From the cell containing the given text, extract its center point as (x, y) coordinate. 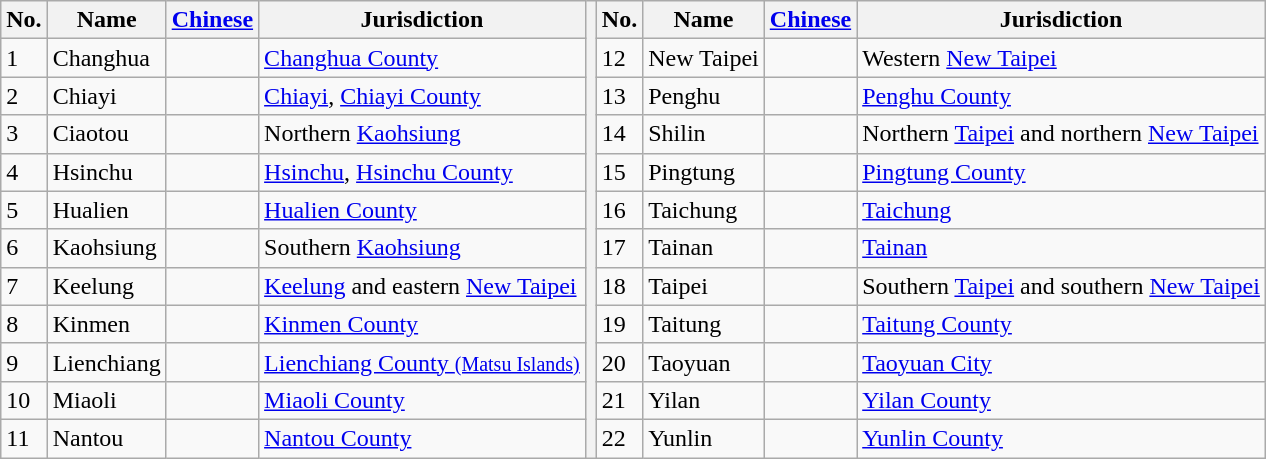
16 (619, 210)
20 (619, 362)
Nantou (106, 438)
Miaoli (106, 400)
1 (24, 58)
Hualien County (422, 210)
Yunlin (704, 438)
Ciaotou (106, 134)
Changhua (106, 58)
New Taipei (704, 58)
Penghu County (1062, 96)
Northern Kaohsiung (422, 134)
15 (619, 172)
Taitung County (1062, 324)
21 (619, 400)
Southern Taipei and southern New Taipei (1062, 286)
Pingtung (704, 172)
Taoyuan City (1062, 362)
Hualien (106, 210)
11 (24, 438)
Northern Taipei and northern New Taipei (1062, 134)
12 (619, 58)
Lienchiang County (Matsu Islands) (422, 362)
Lienchiang (106, 362)
Yilan (704, 400)
Hsinchu (106, 172)
Hsinchu, Hsinchu County (422, 172)
Yilan County (1062, 400)
9 (24, 362)
13 (619, 96)
Keelung (106, 286)
6 (24, 248)
7 (24, 286)
Kinmen County (422, 324)
4 (24, 172)
Kaohsiung (106, 248)
8 (24, 324)
Shilin (704, 134)
Yunlin County (1062, 438)
14 (619, 134)
17 (619, 248)
Kinmen (106, 324)
3 (24, 134)
Southern Kaohsiung (422, 248)
Western New Taipei (1062, 58)
Pingtung County (1062, 172)
Chiayi (106, 96)
18 (619, 286)
Chiayi, Chiayi County (422, 96)
19 (619, 324)
10 (24, 400)
Penghu (704, 96)
Miaoli County (422, 400)
Taitung (704, 324)
22 (619, 438)
Keelung and eastern New Taipei (422, 286)
Taoyuan (704, 362)
5 (24, 210)
Nantou County (422, 438)
Changhua County (422, 58)
2 (24, 96)
Taipei (704, 286)
